Pinpoint the cell where the given text exists, returning its (x, y) midpoint coordinate. 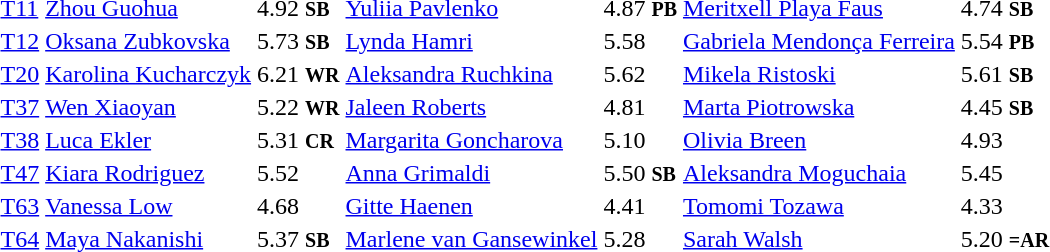
5.61 SB (1004, 74)
4.81 (640, 107)
Aleksandra Ruchkina (472, 74)
5.73 SB (298, 41)
5.58 (640, 41)
Margarita Goncharova (472, 140)
5.45 (1004, 173)
5.52 (298, 173)
Luca Ekler (148, 140)
Olivia Breen (818, 140)
Tomomi Tozawa (818, 206)
Vanessa Low (148, 206)
Wen Xiaoyan (148, 107)
5.10 (640, 140)
Gitte Haenen (472, 206)
Mikela Ristoski (818, 74)
4.93 (1004, 140)
4.41 (640, 206)
4.45 SB (1004, 107)
Lynda Hamri (472, 41)
Anna Grimaldi (472, 173)
4.68 (298, 206)
5.22 WR (298, 107)
5.31 CR (298, 140)
Aleksandra Moguchaia (818, 173)
5.50 SB (640, 173)
Karolina Kucharczyk (148, 74)
5.62 (640, 74)
Gabriela Mendonça Ferreira (818, 41)
Kiara Rodriguez (148, 173)
5.54 PB (1004, 41)
Marta Piotrowska (818, 107)
Oksana Zubkovska (148, 41)
4.33 (1004, 206)
6.21 WR (298, 74)
Jaleen Roberts (472, 107)
